Output the [X, Y] coordinate of the center of the cell containing the given text.  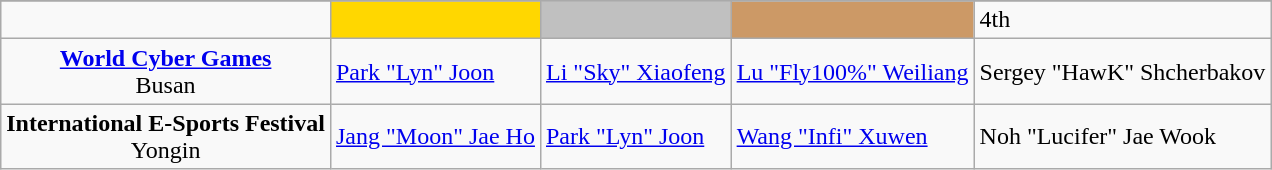
Li "Sky" Xiaofeng [636, 72]
Lu "Fly100%" Weiliang [852, 72]
Sergey "HawK" Shcherbakov [1122, 72]
4th [1122, 20]
Noh "Lucifer" Jae Wook [1122, 136]
Wang "Infi" Xuwen [852, 136]
International E-Sports Festival Yongin [166, 136]
World Cyber Games Busan [166, 72]
Jang "Moon" Jae Ho [435, 136]
